Provide the [X, Y] coordinate of the cell's center where the given text is located.  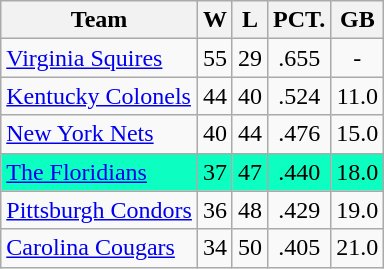
W [214, 20]
15.0 [358, 134]
37 [214, 172]
21.0 [358, 248]
PCT. [300, 20]
.524 [300, 96]
Virginia Squires [100, 58]
47 [250, 172]
34 [214, 248]
.429 [300, 210]
19.0 [358, 210]
Team [100, 20]
.440 [300, 172]
.405 [300, 248]
.476 [300, 134]
Pittsburgh Condors [100, 210]
Carolina Cougars [100, 248]
L [250, 20]
The Floridians [100, 172]
18.0 [358, 172]
- [358, 58]
36 [214, 210]
50 [250, 248]
48 [250, 210]
GB [358, 20]
29 [250, 58]
11.0 [358, 96]
New York Nets [100, 134]
.655 [300, 58]
Kentucky Colonels [100, 96]
55 [214, 58]
